Locate the cell with the specified text and output its [x, y] center coordinate. 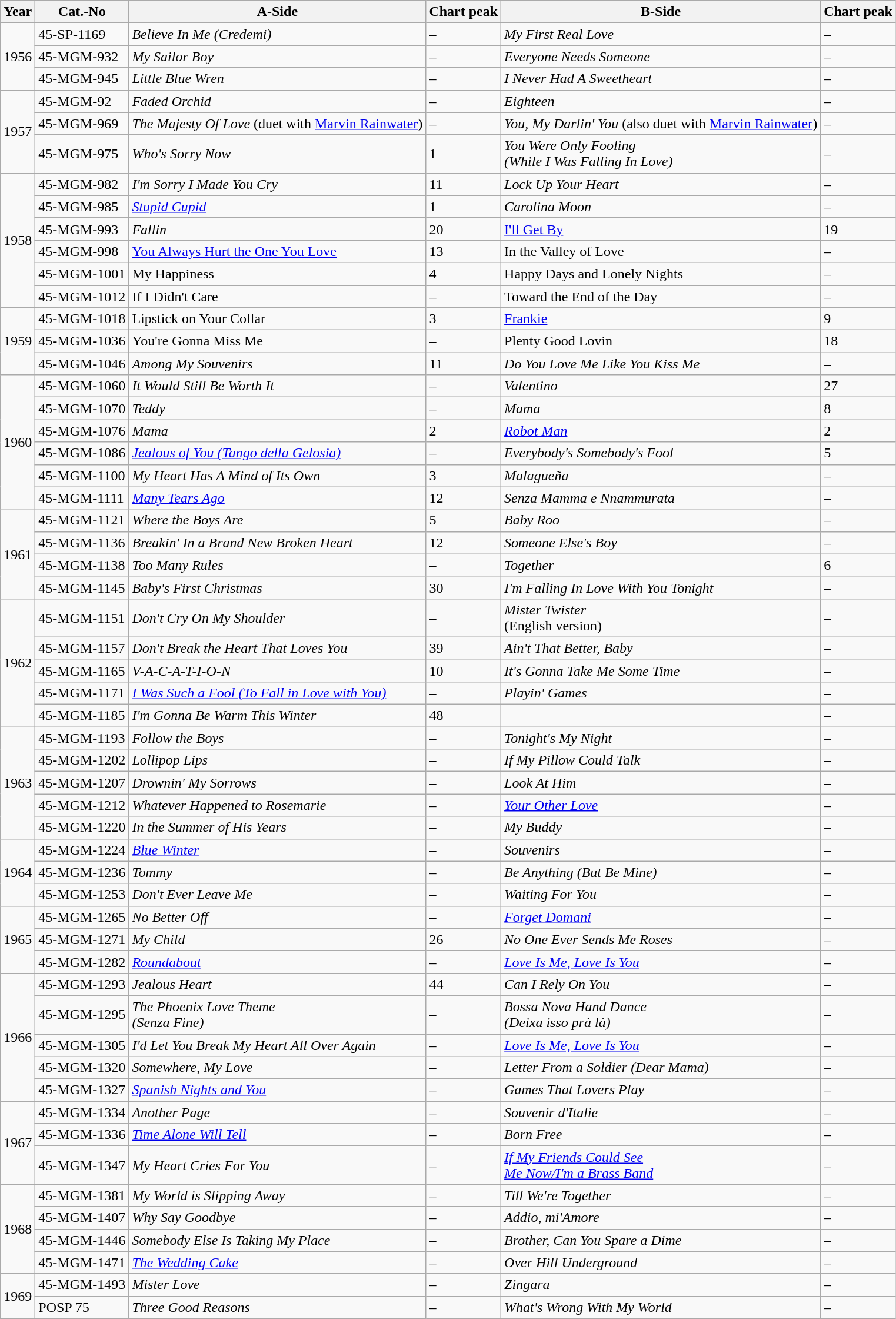
I'm Sorry I Made You Cry [278, 184]
Playin' Games [661, 693]
B-Side [661, 12]
44 [464, 984]
My First Real Love [661, 34]
Lock Up Your Heart [661, 184]
If My Pillow Could Talk [661, 760]
Everybody's Somebody's Fool [661, 453]
Stupid Cupid [278, 207]
45-MGM-1193 [82, 738]
1958 [18, 240]
Lollipop Lips [278, 760]
Born Free [661, 1135]
45-MGM-1151 [82, 618]
45-MGM-1086 [82, 453]
You're Gonna Miss Me [278, 341]
Somebody Else Is Taking My Place [278, 1240]
Malagueña [661, 476]
POSP 75 [82, 1307]
Valentino [661, 386]
Three Good Reasons [278, 1307]
Together [661, 565]
I'd Let You Break My Heart All Over Again [278, 1045]
If My Friends Could SeeMe Now/I'm a Brass Band [661, 1165]
Drownin' My Sorrows [278, 783]
45-MGM-1165 [82, 670]
45-MGM-1212 [82, 805]
Too Many Rules [278, 565]
Cat.-No [82, 12]
Fallin [278, 229]
Brother, Can You Spare a Dime [661, 1240]
Baby's First Christmas [278, 587]
Time Alone Will Tell [278, 1135]
45-MGM-969 [82, 124]
Why Say Goodbye [278, 1218]
45-MGM-1060 [82, 386]
Ain't That Better, Baby [661, 648]
Can I Rely On You [661, 984]
In the Summer of His Years [278, 828]
Your Other Love [661, 805]
45-MGM-1018 [82, 319]
Faded Orchid [278, 101]
27 [858, 386]
45-MGM-1202 [82, 760]
45-MGM-993 [82, 229]
45-SP-1169 [82, 34]
Look At Him [661, 783]
Addio, mi'Amore [661, 1218]
9 [858, 319]
My Heart Has A Mind of Its Own [278, 476]
1965 [18, 939]
45-MGM-1271 [82, 939]
6 [858, 565]
Frankie [661, 319]
45-MGM-1446 [82, 1240]
Tommy [278, 872]
45-MGM-1157 [82, 648]
45-MGM-1012 [82, 296]
Among My Souvenirs [278, 364]
Souvenirs [661, 850]
45-MGM-1471 [82, 1262]
Souvenir d'Italie [661, 1112]
My Heart Cries For You [278, 1165]
Bossa Nova Hand Dance(Deixa isso prà là) [661, 1015]
45-MGM-1207 [82, 783]
45-MGM-1145 [82, 587]
Where the Boys Are [278, 520]
45-MGM-1036 [82, 341]
Letter From a Soldier (Dear Mama) [661, 1068]
Many Tears Ago [278, 498]
Eighteen [661, 101]
Teddy [278, 408]
You, My Darlin' You (also duet with Marvin Rainwater) [661, 124]
45-MGM-1336 [82, 1135]
20 [464, 229]
My Buddy [661, 828]
Breakin' In a Brand New Broken Heart [278, 543]
The Wedding Cake [278, 1262]
Jealous of You (Tango della Gelosia) [278, 453]
My World is Slipping Away [278, 1195]
Zingara [661, 1285]
Someone Else's Boy [661, 543]
Don't Ever Leave Me [278, 895]
45-MGM-1138 [82, 565]
Little Blue Wren [278, 79]
45-MGM-1320 [82, 1068]
45-MGM-1253 [82, 895]
45-MGM-985 [82, 207]
Baby Roo [661, 520]
I Never Had A Sweetheart [661, 79]
48 [464, 716]
I'm Gonna Be Warm This Winter [278, 716]
My Happiness [278, 274]
45-MGM-1001 [82, 274]
45-MGM-1136 [82, 543]
45-MGM-1224 [82, 850]
Tonight's My Night [661, 738]
Forget Domani [661, 917]
1959 [18, 341]
Somewhere, My Love [278, 1068]
1968 [18, 1229]
Do You Love Me Like You Kiss Me [661, 364]
Waiting For You [661, 895]
13 [464, 251]
45-MGM-975 [82, 154]
Plenty Good Lovin [661, 341]
Games That Lovers Play [661, 1090]
Believe In Me (Credemi) [278, 34]
You Always Hurt the One You Love [278, 251]
Don't Break the Heart That Loves You [278, 648]
45-MGM-1265 [82, 917]
Happy Days and Lonely Nights [661, 274]
45-MGM-1185 [82, 716]
45-MGM-92 [82, 101]
Over Hill Underground [661, 1262]
A-Side [278, 12]
It Would Still Be Worth It [278, 386]
I'll Get By [661, 229]
The Phoenix Love Theme(Senza Fine) [278, 1015]
45-MGM-1236 [82, 872]
My Sailor Boy [278, 57]
45-MGM-1100 [82, 476]
1957 [18, 132]
1969 [18, 1296]
Another Page [278, 1112]
1966 [18, 1037]
1961 [18, 554]
I Was Such a Fool (To Fall in Love with You) [278, 693]
I'm Falling In Love With You Tonight [661, 587]
1967 [18, 1143]
Whatever Happened to Rosemarie [278, 805]
In the Valley of Love [661, 251]
1963 [18, 783]
8 [858, 408]
45-MGM-1220 [82, 828]
1960 [18, 442]
Carolina Moon [661, 207]
45-MGM-1334 [82, 1112]
39 [464, 648]
30 [464, 587]
18 [858, 341]
Till We're Together [661, 1195]
45-MGM-1407 [82, 1218]
Jealous Heart [278, 984]
Everyone Needs Someone [661, 57]
45-MGM-1046 [82, 364]
1962 [18, 663]
My Child [278, 939]
Who's Sorry Now [278, 154]
No Better Off [278, 917]
It's Gonna Take Me Some Time [661, 670]
45-MGM-1493 [82, 1285]
Roundabout [278, 962]
Robot Man [661, 431]
45-MGM-1111 [82, 498]
You Were Only Fooling(While I Was Falling In Love) [661, 154]
Mister Love [278, 1285]
45-MGM-1347 [82, 1165]
45-MGM-932 [82, 57]
Year [18, 12]
45-MGM-1070 [82, 408]
No One Ever Sends Me Roses [661, 939]
45-MGM-945 [82, 79]
What's Wrong With My World [661, 1307]
Spanish Nights and You [278, 1090]
Toward the End of the Day [661, 296]
4 [464, 274]
Don't Cry On My Shoulder [278, 618]
45-MGM-982 [82, 184]
1956 [18, 57]
45-MGM-1293 [82, 984]
45-MGM-1327 [82, 1090]
Lipstick on Your Collar [278, 319]
If I Didn't Care [278, 296]
45-MGM-1305 [82, 1045]
The Majesty Of Love (duet with Marvin Rainwater) [278, 124]
26 [464, 939]
19 [858, 229]
Follow the Boys [278, 738]
Mister Twister(English version) [661, 618]
45-MGM-1295 [82, 1015]
Senza Mamma e Nnammurata [661, 498]
45-MGM-1121 [82, 520]
45-MGM-1076 [82, 431]
45-MGM-1282 [82, 962]
Be Anything (But Be Mine) [661, 872]
1964 [18, 872]
45-MGM-998 [82, 251]
10 [464, 670]
45-MGM-1171 [82, 693]
V-A-C-A-T-I-O-N [278, 670]
Blue Winter [278, 850]
45-MGM-1381 [82, 1195]
